Search for the cell housing the specified text and yield its [x, y] center coordinate. 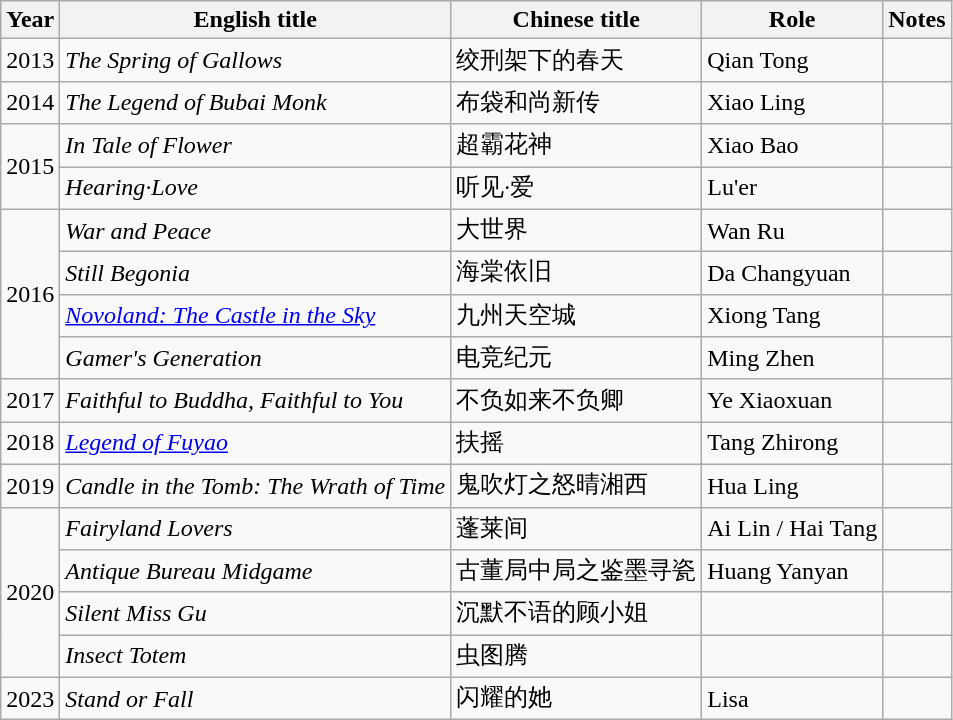
English title [256, 20]
Tang Zhirong [792, 444]
Chinese title [576, 20]
2023 [30, 698]
In Tale of Flower [256, 146]
电竞纪元 [576, 358]
大世界 [576, 230]
绞刑架下的春天 [576, 60]
Hua Ling [792, 486]
2017 [30, 400]
布袋和尚新传 [576, 102]
Wan Ru [792, 230]
Xiao Bao [792, 146]
Ming Zhen [792, 358]
Lu'er [792, 188]
Antique Bureau Midgame [256, 572]
Legend of Fuyao [256, 444]
Role [792, 20]
Ai Lin / Hai Tang [792, 528]
Fairyland Lovers [256, 528]
九州天空城 [576, 316]
闪耀的她 [576, 698]
海棠依旧 [576, 274]
蓬莱间 [576, 528]
古董局中局之鉴墨寻瓷 [576, 572]
War and Peace [256, 230]
Candle in the Tomb: The Wrath of Time [256, 486]
Novoland: The Castle in the Sky [256, 316]
Faithful to Buddha, Faithful to You [256, 400]
虫图腾 [576, 656]
沉默不语的顾小姐 [576, 614]
Huang Yanyan [792, 572]
Gamer's Generation [256, 358]
Insect Totem [256, 656]
2019 [30, 486]
Still Begonia [256, 274]
The Spring of Gallows [256, 60]
2013 [30, 60]
听见·爱 [576, 188]
Notes [917, 20]
Hearing·Love [256, 188]
2018 [30, 444]
Silent Miss Gu [256, 614]
Xiao Ling [792, 102]
Da Changyuan [792, 274]
The Legend of Bubai Monk [256, 102]
Lisa [792, 698]
2014 [30, 102]
2016 [30, 294]
Xiong Tang [792, 316]
Qian Tong [792, 60]
Stand or Fall [256, 698]
不负如来不负卿 [576, 400]
2020 [30, 592]
扶摇 [576, 444]
2015 [30, 166]
超霸花神 [576, 146]
Year [30, 20]
鬼吹灯之怒晴湘西 [576, 486]
Ye Xiaoxuan [792, 400]
